Extract the (X, Y) coordinate from the center of the cell holding the provided text.  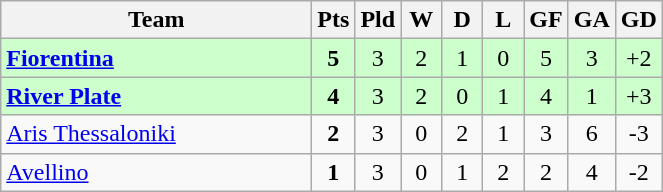
Avellino (156, 172)
D (462, 20)
+3 (638, 96)
+2 (638, 58)
Pts (334, 20)
W (422, 20)
Fiorentina (156, 58)
L (504, 20)
Aris Thessaloniki (156, 134)
6 (592, 134)
-3 (638, 134)
GA (592, 20)
River Plate (156, 96)
-2 (638, 172)
GF (546, 20)
Pld (378, 20)
Team (156, 20)
GD (638, 20)
